Find where the given text appears and provide that cell's center as [x, y] coordinate. 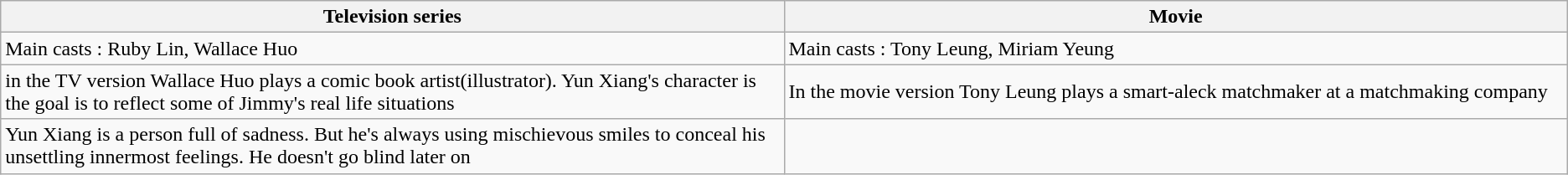
Main casts : Ruby Lin, Wallace Huo [392, 49]
In the movie version Tony Leung plays a smart-aleck matchmaker at a matchmaking company [1176, 92]
Main casts : Tony Leung, Miriam Yeung [1176, 49]
Movie [1176, 17]
Television series [392, 17]
